Extract the (x, y) coordinate from the center of the cell holding the provided text.  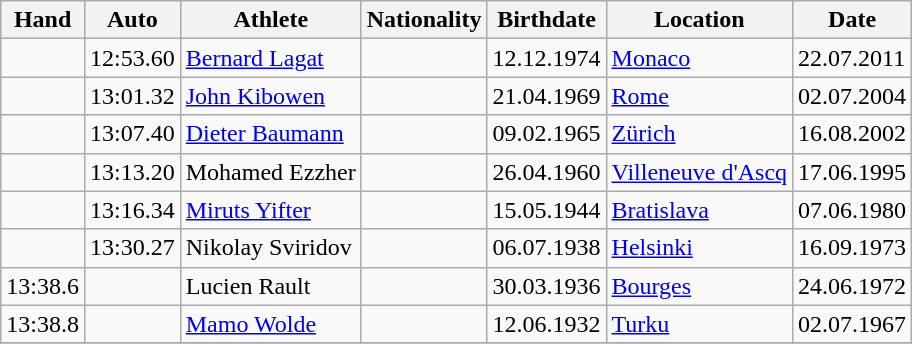
13:38.8 (43, 324)
17.06.1995 (852, 172)
Turku (700, 324)
Date (852, 20)
13:13.20 (132, 172)
12.06.1932 (546, 324)
02.07.2004 (852, 96)
Nationality (424, 20)
13:07.40 (132, 134)
16.09.1973 (852, 248)
Monaco (700, 58)
07.06.1980 (852, 210)
Athlete (270, 20)
26.04.1960 (546, 172)
Hand (43, 20)
09.02.1965 (546, 134)
Bourges (700, 286)
15.05.1944 (546, 210)
Dieter Baumann (270, 134)
13:30.27 (132, 248)
21.04.1969 (546, 96)
13:01.32 (132, 96)
24.06.1972 (852, 286)
Auto (132, 20)
06.07.1938 (546, 248)
Villeneuve d'Ascq (700, 172)
Bratislava (700, 210)
Mamo Wolde (270, 324)
30.03.1936 (546, 286)
Lucien Rault (270, 286)
Nikolay Sviridov (270, 248)
02.07.1967 (852, 324)
John Kibowen (270, 96)
Miruts Yifter (270, 210)
Location (700, 20)
Helsinki (700, 248)
12.12.1974 (546, 58)
16.08.2002 (852, 134)
Birthdate (546, 20)
Bernard Lagat (270, 58)
13:16.34 (132, 210)
Rome (700, 96)
12:53.60 (132, 58)
13:38.6 (43, 286)
Zürich (700, 134)
22.07.2011 (852, 58)
Mohamed Ezzher (270, 172)
